Search for the cell housing the specified text and yield its (X, Y) center coordinate. 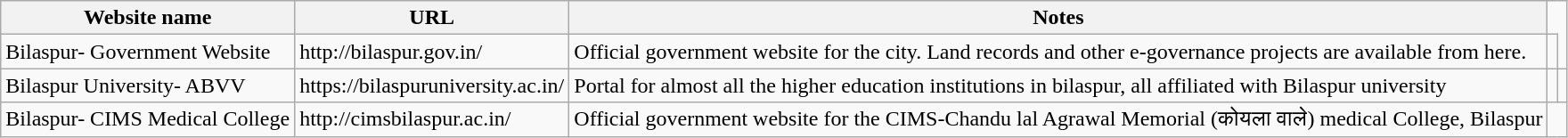
Official government website for the city. Land records and other e-governance projects are available from here. (1058, 52)
https://bilaspuruniversity.ac.in/ (432, 85)
Bilaspur- CIMS Medical College (148, 119)
http://bilaspur.gov.in/ (432, 52)
Bilaspur University- ABVV (148, 85)
Bilaspur- Government Website (148, 52)
Notes (1058, 18)
http://cimsbilaspur.ac.in/ (432, 119)
Website name (148, 18)
URL (432, 18)
Official government website for the CIMS-Chandu lal Agrawal Memorial (कोयला वाले) medical College, Bilaspur (1058, 119)
Portal for almost all the higher education institutions in bilaspur, all affiliated with Bilaspur university (1058, 85)
